Determine the [x, y] coordinate at the center of the cell enclosing the given text.  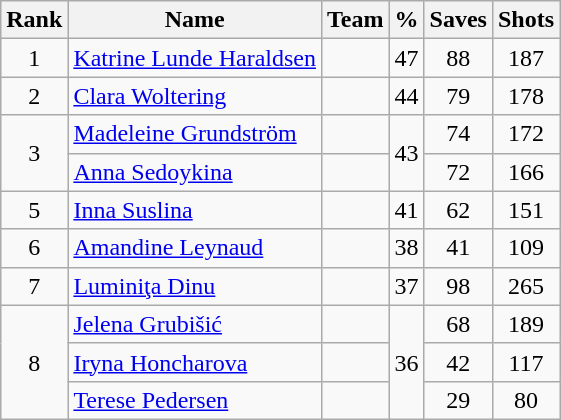
1 [34, 58]
62 [458, 210]
38 [406, 248]
29 [458, 400]
6 [34, 248]
7 [34, 286]
151 [526, 210]
Shots [526, 20]
47 [406, 58]
Iryna Honcharova [195, 362]
72 [458, 172]
Jelena Grubišić [195, 324]
5 [34, 210]
% [406, 20]
42 [458, 362]
3 [34, 153]
Team [355, 20]
43 [406, 153]
Luminiţa Dinu [195, 286]
36 [406, 362]
68 [458, 324]
Katrine Lunde Haraldsen [195, 58]
172 [526, 134]
166 [526, 172]
178 [526, 96]
Name [195, 20]
Madeleine Grundström [195, 134]
Saves [458, 20]
Clara Woltering [195, 96]
265 [526, 286]
187 [526, 58]
74 [458, 134]
109 [526, 248]
Amandine Leynaud [195, 248]
189 [526, 324]
117 [526, 362]
Rank [34, 20]
88 [458, 58]
98 [458, 286]
Inna Suslina [195, 210]
8 [34, 362]
2 [34, 96]
Terese Pedersen [195, 400]
80 [526, 400]
37 [406, 286]
Anna Sedoykina [195, 172]
44 [406, 96]
79 [458, 96]
